Return [x, y] of the center of cell containing provided text 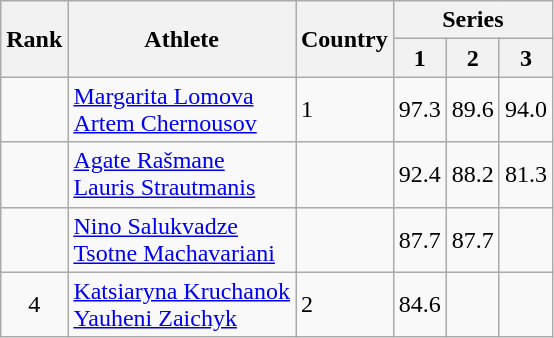
Agate RašmaneLauris Strautmanis [182, 174]
Katsiaryna KruchanokYauheni Zaichyk [182, 304]
92.4 [420, 174]
Margarita LomovaArtem Chernousov [182, 110]
81.3 [526, 174]
89.6 [472, 110]
Series [472, 20]
3 [526, 58]
4 [34, 304]
97.3 [420, 110]
Nino SalukvadzeTsotne Machavariani [182, 240]
84.6 [420, 304]
Country [345, 39]
88.2 [472, 174]
Rank [34, 39]
Athlete [182, 39]
94.0 [526, 110]
